Determine the (x, y) coordinate at the center of the cell enclosing the given text.  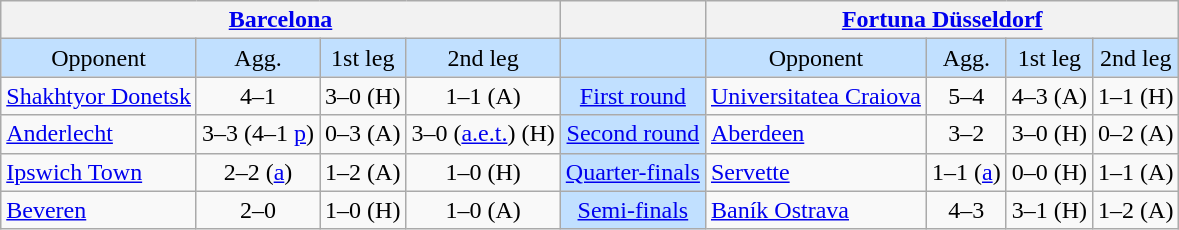
Servette (816, 172)
Anderlecht (99, 134)
3–0 (a.e.t.) (H) (483, 134)
2–0 (258, 210)
Ipswich Town (99, 172)
Beveren (99, 210)
Universitatea Craiova (816, 96)
1–1 (a) (966, 172)
First round (632, 96)
3–1 (H) (1049, 210)
5–4 (966, 96)
1–0 (A) (483, 210)
Baník Ostrava (816, 210)
0–2 (A) (1136, 134)
2–2 (a) (258, 172)
Barcelona (281, 20)
4–3 (A) (1049, 96)
4–1 (258, 96)
3–3 (4–1 p) (258, 134)
Quarter-finals (632, 172)
Aberdeen (816, 134)
Second round (632, 134)
1–1 (H) (1136, 96)
Fortuna Düsseldorf (942, 20)
0–0 (H) (1049, 172)
Semi-finals (632, 210)
3–2 (966, 134)
0–3 (A) (363, 134)
4–3 (966, 210)
Shakhtyor Donetsk (99, 96)
